Output the (x, y) coordinate of the center of the cell containing the given text.  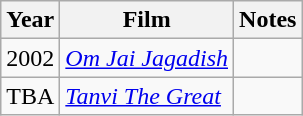
Film (147, 20)
Notes (268, 20)
Om Jai Jagadish (147, 58)
Tanvi The Great (147, 96)
Year (30, 20)
2002 (30, 58)
TBA (30, 96)
